Find where the given text appears and provide that cell's center as (X, Y) coordinate. 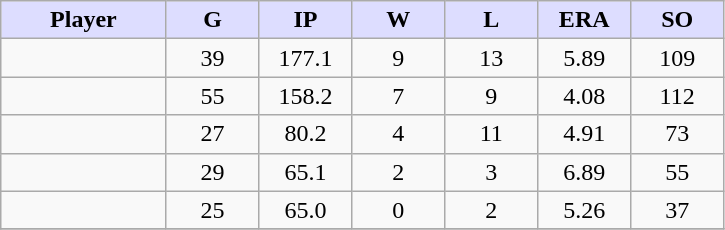
158.2 (306, 96)
4.08 (584, 96)
G (212, 20)
80.2 (306, 134)
27 (212, 134)
29 (212, 172)
4 (398, 134)
25 (212, 210)
5.89 (584, 58)
SO (678, 20)
5.26 (584, 210)
39 (212, 58)
37 (678, 210)
3 (492, 172)
L (492, 20)
11 (492, 134)
0 (398, 210)
W (398, 20)
177.1 (306, 58)
6.89 (584, 172)
112 (678, 96)
73 (678, 134)
13 (492, 58)
65.0 (306, 210)
Player (84, 20)
ERA (584, 20)
IP (306, 20)
109 (678, 58)
7 (398, 96)
4.91 (584, 134)
65.1 (306, 172)
